Find where the given text appears and provide that cell's center as [X, Y] coordinate. 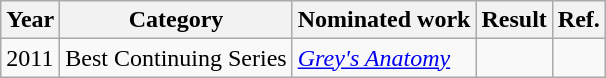
Year [30, 20]
2011 [30, 58]
Result [514, 20]
Grey's Anatomy [384, 58]
Best Continuing Series [176, 58]
Ref. [578, 20]
Category [176, 20]
Nominated work [384, 20]
